From the cell containing the given text, extract its center point as [x, y] coordinate. 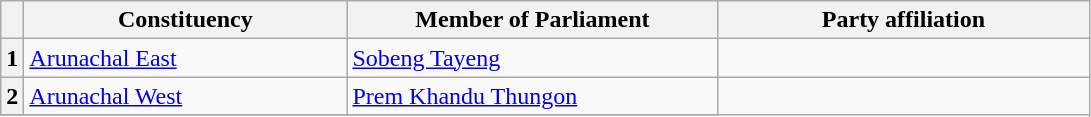
Member of Parliament [532, 20]
2 [12, 96]
Party affiliation [904, 20]
Arunachal West [186, 96]
Constituency [186, 20]
Prem Khandu Thungon [532, 96]
1 [12, 58]
Arunachal East [186, 58]
Sobeng Tayeng [532, 58]
